Provide the (X, Y) coordinate of the cell's center where the given text is located.  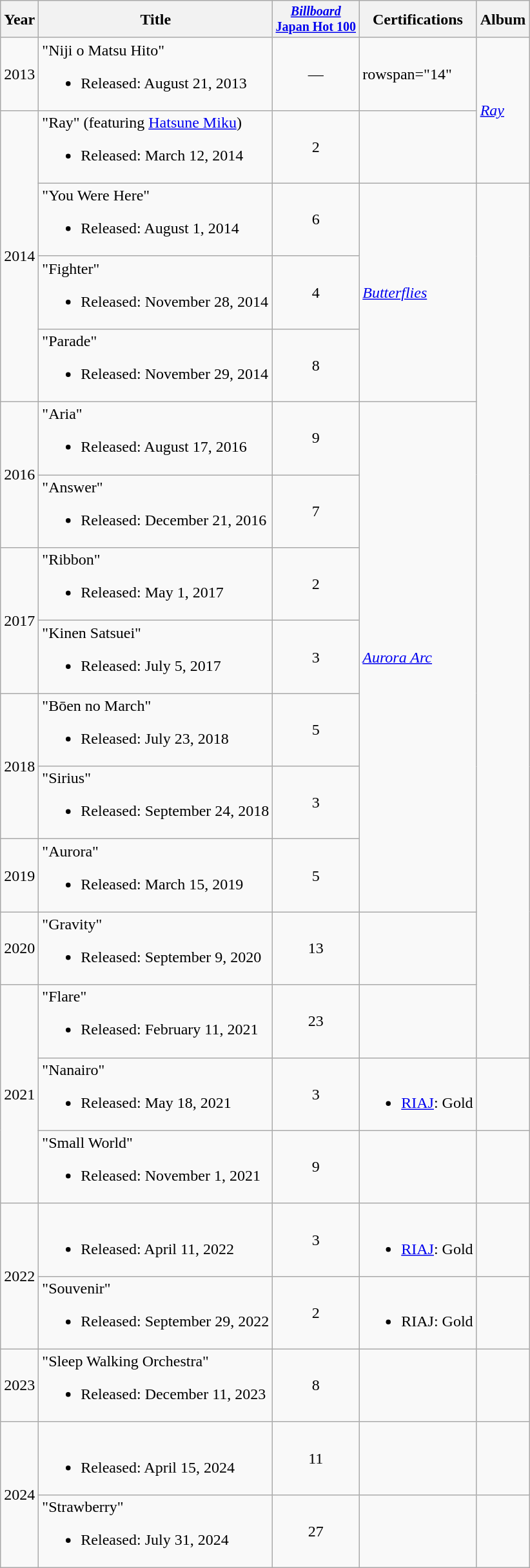
"Flare"Released: February 11, 2021 (156, 1021)
"Ray" (featuring Hatsune Miku)Released: March 12, 2014 (156, 147)
Album (503, 19)
Released: April 11, 2022 (156, 1240)
"Aurora"Released: March 15, 2019 (156, 875)
"Nanairo"Released: May 18, 2021 (156, 1094)
4 (316, 293)
13 (316, 949)
"Kinen Satsuei"Released: July 5, 2017 (156, 657)
Title (156, 19)
2023 (19, 1386)
"Gravity"Released: September 9, 2020 (156, 949)
"Sirius"Released: September 24, 2018 (156, 803)
Certifications (418, 19)
"Aria"Released: August 17, 2016 (156, 438)
"Small World"Released: November 1, 2021 (156, 1166)
"Fighter"Released: November 28, 2014 (156, 293)
"Answer"Released: December 21, 2016 (156, 512)
rowspan="14" (418, 73)
Butterflies (418, 293)
2017 (19, 621)
2019 (19, 875)
"Sleep Walking Orchestra"Released: December 11, 2023 (156, 1386)
— (316, 73)
Aurora Arc (418, 657)
23 (316, 1021)
2013 (19, 73)
"You Were Here"Released: August 1, 2014 (156, 219)
2016 (19, 475)
2021 (19, 1094)
Released: April 15, 2024 (156, 1458)
"Strawberry"Released: July 31, 2024 (156, 1531)
2014 (19, 256)
Ray (503, 110)
2022 (19, 1276)
"Ribbon"Released: May 1, 2017 (156, 584)
2018 (19, 766)
"Niji o Matsu Hito"Released: August 21, 2013 (156, 73)
6 (316, 219)
"Parade"Released: November 29, 2014 (156, 365)
27 (316, 1531)
BillboardJapan Hot 100 (316, 19)
11 (316, 1458)
2020 (19, 949)
2024 (19, 1495)
Year (19, 19)
"Souvenir"Released: September 29, 2022 (156, 1312)
"Bōen no March"Released: July 23, 2018 (156, 730)
7 (316, 512)
